Identify which cell holds the provided text, then report its [x, y] central coordinate. 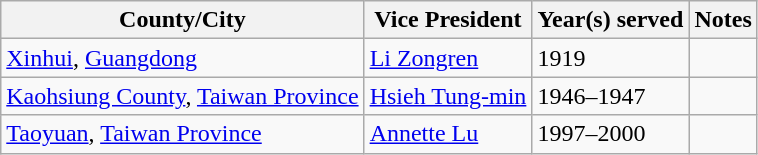
Vice President [448, 20]
Year(s) served [610, 20]
Li Zongren [448, 58]
Kaohsiung County, Taiwan Province [182, 96]
1997–2000 [610, 134]
Xinhui, Guangdong [182, 58]
Annette Lu [448, 134]
Hsieh Tung-min [448, 96]
Taoyuan, Taiwan Province [182, 134]
County/City [182, 20]
Notes [723, 20]
1946–1947 [610, 96]
1919 [610, 58]
